From the cell containing the given text, extract its center point as (X, Y) coordinate. 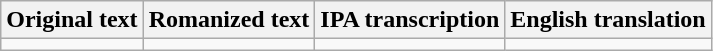
Romanized text (229, 20)
English translation (608, 20)
IPA transcription (410, 20)
Original text (72, 20)
